From the cell containing the given text, extract its center point as [X, Y] coordinate. 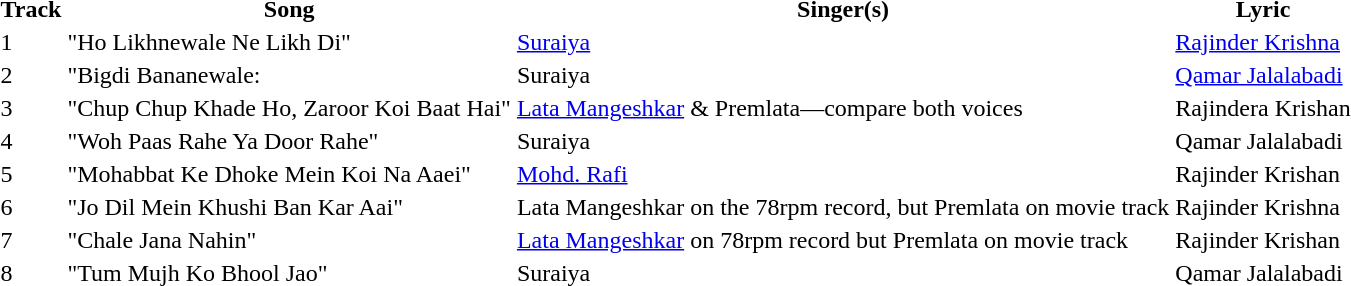
Lata Mangeshkar on the 78rpm record, but Premlata on movie track [842, 207]
"Chale Jana Nahin" [290, 240]
"Chup Chup Khade Ho, Zaroor Koi Baat Hai" [290, 108]
"Bigdi Bananewale: [290, 75]
"Jo Dil Mein Khushi Ban Kar Aai" [290, 207]
Mohd. Rafi [842, 174]
Lata Mangeshkar on 78rpm record but Premlata on movie track [842, 240]
"Mohabbat Ke Dhoke Mein Koi Na Aaei" [290, 174]
Lata Mangeshkar & Premlata—compare both voices [842, 108]
"Ho Likhnewale Ne Likh Di" [290, 42]
"Woh Paas Rahe Ya Door Rahe" [290, 141]
